Return (x, y) of the center of cell containing provided text 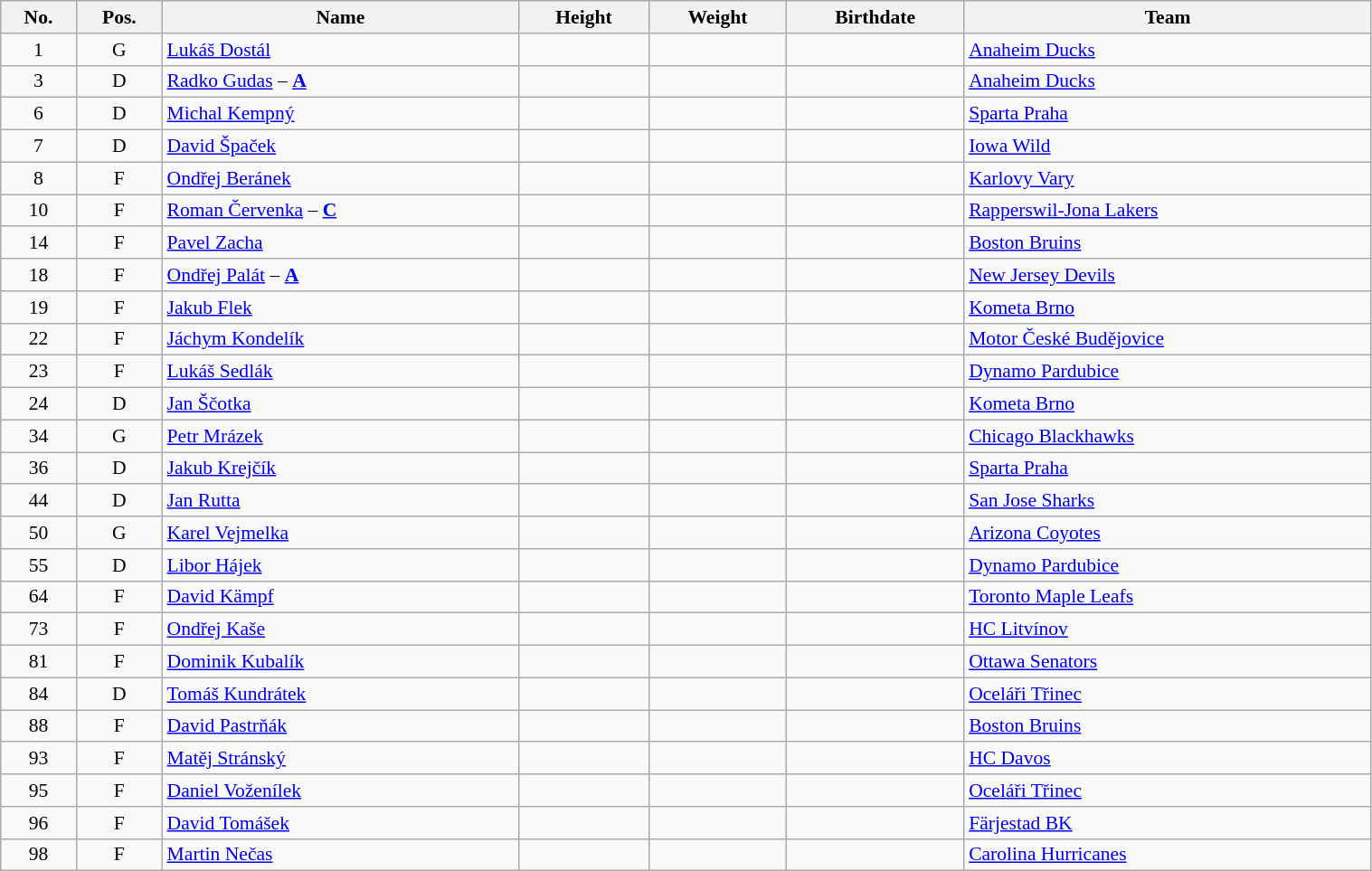
Height (583, 17)
Chicago Blackhawks (1168, 436)
84 (38, 694)
95 (38, 791)
55 (38, 565)
Lukáš Dostál (341, 50)
Karel Vejmelka (341, 533)
New Jersey Devils (1168, 275)
David Špaček (341, 147)
1 (38, 50)
Petr Mrázek (341, 436)
Ondřej Kaše (341, 630)
Motor České Budějovice (1168, 339)
Lukáš Sedlák (341, 372)
HC Davos (1168, 759)
Iowa Wild (1168, 147)
50 (38, 533)
Name (341, 17)
81 (38, 662)
San Jose Sharks (1168, 501)
64 (38, 597)
Jáchym Kondelík (341, 339)
96 (38, 823)
98 (38, 855)
Ondřej Palát – A (341, 275)
8 (38, 178)
Pos. (119, 17)
Birthdate (875, 17)
Michal Kempný (341, 114)
HC Litvínov (1168, 630)
Libor Hájek (341, 565)
36 (38, 469)
David Pastrňák (341, 726)
Färjestad BK (1168, 823)
Arizona Coyotes (1168, 533)
Jan Rutta (341, 501)
David Tomášek (341, 823)
Martin Nečas (341, 855)
Karlovy Vary (1168, 178)
18 (38, 275)
Team (1168, 17)
No. (38, 17)
19 (38, 308)
3 (38, 81)
Jan Ščotka (341, 404)
Weight (718, 17)
Carolina Hurricanes (1168, 855)
24 (38, 404)
7 (38, 147)
Jakub Krejčík (341, 469)
Jakub Flek (341, 308)
73 (38, 630)
34 (38, 436)
6 (38, 114)
Matěj Stránský (341, 759)
23 (38, 372)
Rapperswil-Jona Lakers (1168, 211)
Tomáš Kundrátek (341, 694)
88 (38, 726)
14 (38, 243)
10 (38, 211)
Pavel Zacha (341, 243)
22 (38, 339)
Ondřej Beránek (341, 178)
Roman Červenka – C (341, 211)
Toronto Maple Leafs (1168, 597)
44 (38, 501)
Daniel Voženílek (341, 791)
Dominik Kubalík (341, 662)
David Kämpf (341, 597)
Ottawa Senators (1168, 662)
93 (38, 759)
Radko Gudas – A (341, 81)
